Determine the [X, Y] coordinate at the center of the cell enclosing the given text.  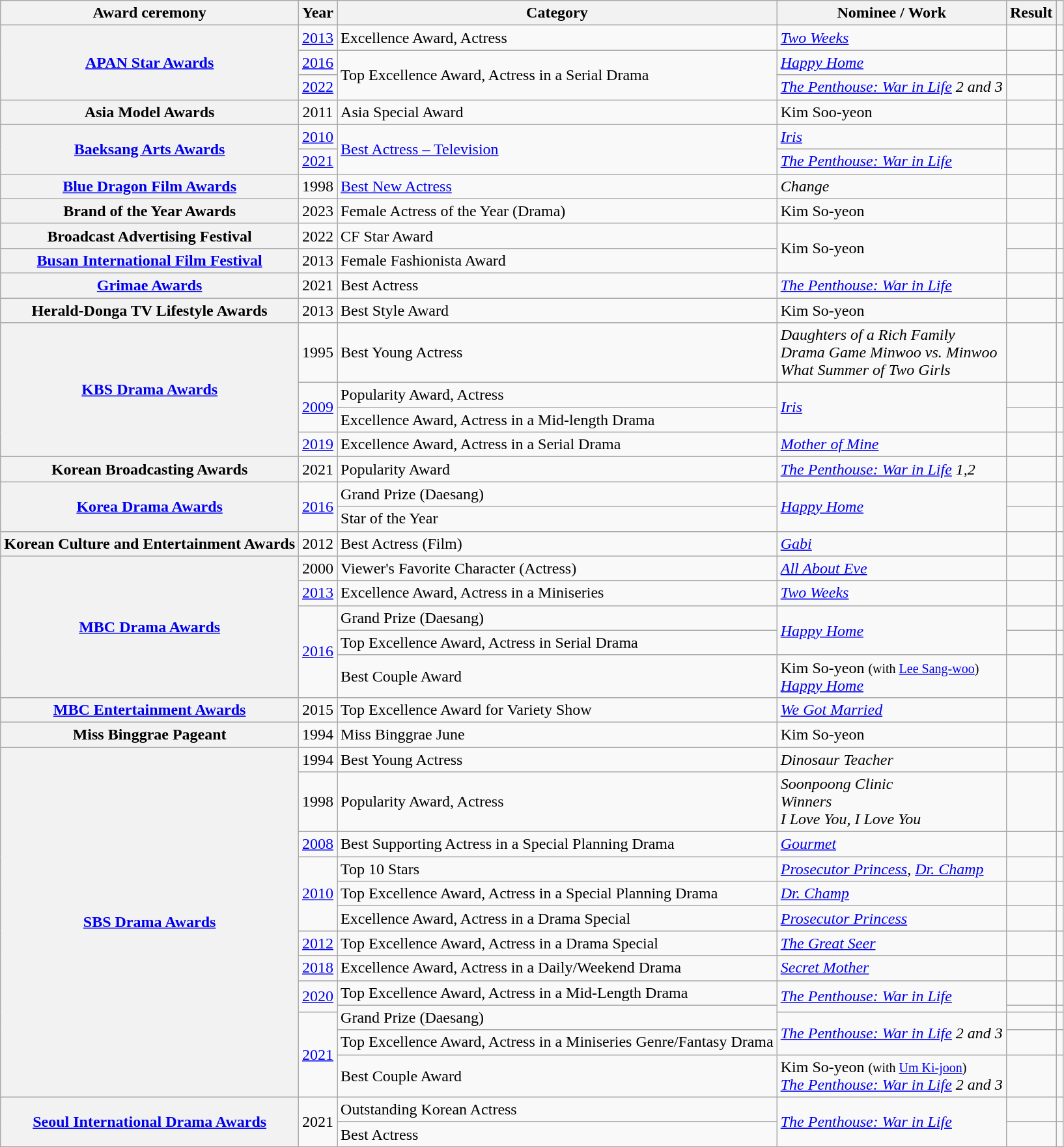
Brand of the Year Awards [150, 211]
Prosecutor Princess, Dr. Champ [891, 869]
Top Excellence Award, Actress in Serial Drama [557, 643]
Excellence Award, Actress [557, 38]
Popularity Award [557, 469]
KBS Drama Awards [150, 390]
Daughters of a Rich FamilyDrama Game Minwoo vs. MinwooWhat Summer of Two Girls [891, 353]
Top Excellence Award, Actress in a Serial Drama [557, 75]
2019 [318, 445]
2015 [318, 710]
We Got Married [891, 710]
Best Actress – Television [557, 149]
Korea Drama Awards [150, 506]
2008 [318, 844]
Female Actress of the Year (Drama) [557, 211]
Gourmet [891, 844]
Korean Broadcasting Awards [150, 469]
Top Excellence Award for Variety Show [557, 710]
Excellence Award, Actress in a Serial Drama [557, 445]
Top 10 Stars [557, 869]
2020 [318, 996]
Outstanding Korean Actress [557, 1109]
Miss Binggrae June [557, 734]
Seoul International Drama Awards [150, 1122]
Best New Actress [557, 186]
CF Star Award [557, 236]
Blue Dragon Film Awards [150, 186]
Nominee / Work [891, 13]
Korean Culture and Entertainment Awards [150, 544]
Dr. Champ [891, 894]
Result [1031, 13]
Top Excellence Award, Actress in a Mid-Length Drama [557, 993]
Gabi [891, 544]
Prosecutor Princess [891, 919]
2000 [318, 568]
Change [891, 186]
Best Supporting Actress in a Special Planning Drama [557, 844]
APAN Star Awards [150, 62]
2023 [318, 211]
Top Excellence Award, Actress in a Special Planning Drama [557, 894]
Soonpoong ClinicWinnersI Love You, I Love You [891, 802]
Best Actress (Film) [557, 544]
Busan International Film Festival [150, 260]
2009 [318, 408]
Year [318, 13]
The Great Seer [891, 943]
The Penthouse: War in Life 1,2 [891, 469]
MBC Drama Awards [150, 626]
Top Excellence Award, Actress in a Drama Special [557, 943]
Grimae Awards [150, 285]
2018 [318, 968]
Secret Mother [891, 968]
Kim Soo-yeon [891, 112]
Asia Special Award [557, 112]
Kim So-yeon (with Um Ki-joon)The Penthouse: War in Life 2 and 3 [891, 1075]
Miss Binggrae Pageant [150, 734]
Kim So-yeon (with Lee Sang-woo)Happy Home [891, 676]
Viewer's Favorite Character (Actress) [557, 568]
Baeksang Arts Awards [150, 149]
Excellence Award, Actress in a Mid-length Drama [557, 420]
2011 [318, 112]
Star of the Year [557, 519]
SBS Drama Awards [150, 922]
Top Excellence Award, Actress in a Miniseries Genre/Fantasy Drama [557, 1042]
Broadcast Advertising Festival [150, 236]
Dinosaur Teacher [891, 760]
Award ceremony [150, 13]
Excellence Award, Actress in a Daily/Weekend Drama [557, 968]
Herald-Donga TV Lifestyle Awards [150, 311]
Excellence Award, Actress in a Drama Special [557, 919]
Category [557, 13]
All About Eve [891, 568]
Mother of Mine [891, 445]
Excellence Award, Actress in a Miniseries [557, 593]
Asia Model Awards [150, 112]
1995 [318, 353]
MBC Entertainment Awards [150, 710]
Best Style Award [557, 311]
Female Fashionista Award [557, 260]
